Find where the given text appears and provide that cell's center as (x, y) coordinate. 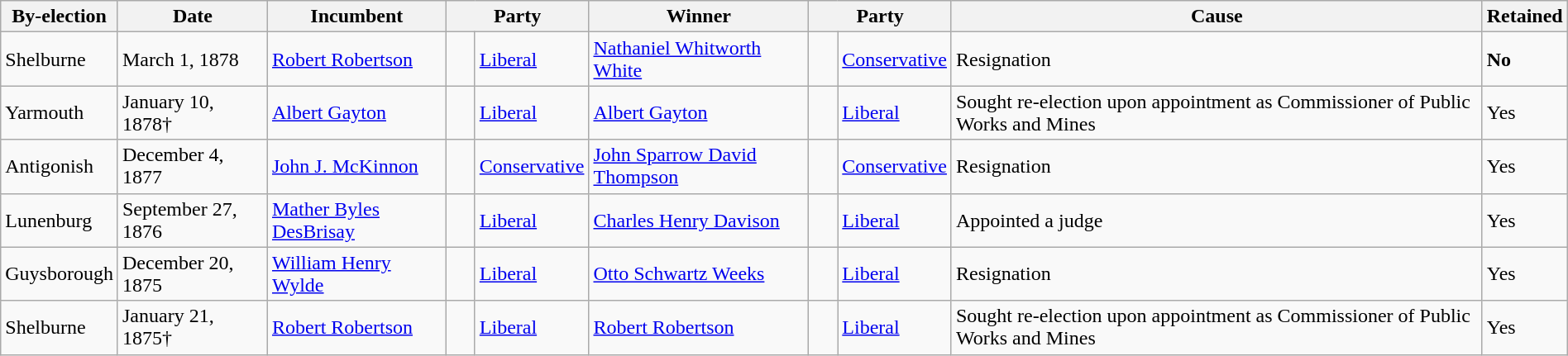
John J. McKinnon (356, 167)
January 21, 1875† (192, 327)
Otto Schwartz Weeks (699, 274)
Retained (1525, 17)
Cause (1217, 17)
Antigonish (60, 167)
Charles Henry Davison (699, 220)
No (1525, 59)
December 20, 1875 (192, 274)
January 10, 1878† (192, 112)
March 1, 1878 (192, 59)
September 27, 1876 (192, 220)
John Sparrow David Thompson (699, 167)
Guysborough (60, 274)
Date (192, 17)
Mather Byles DesBrisay (356, 220)
Appointed a judge (1217, 220)
Winner (699, 17)
December 4, 1877 (192, 167)
Nathaniel Whitworth White (699, 59)
By-election (60, 17)
Incumbent (356, 17)
Lunenburg (60, 220)
William Henry Wylde (356, 274)
Yarmouth (60, 112)
